Detect which cell encompasses the target text, then output its (X, Y) center coordinate. 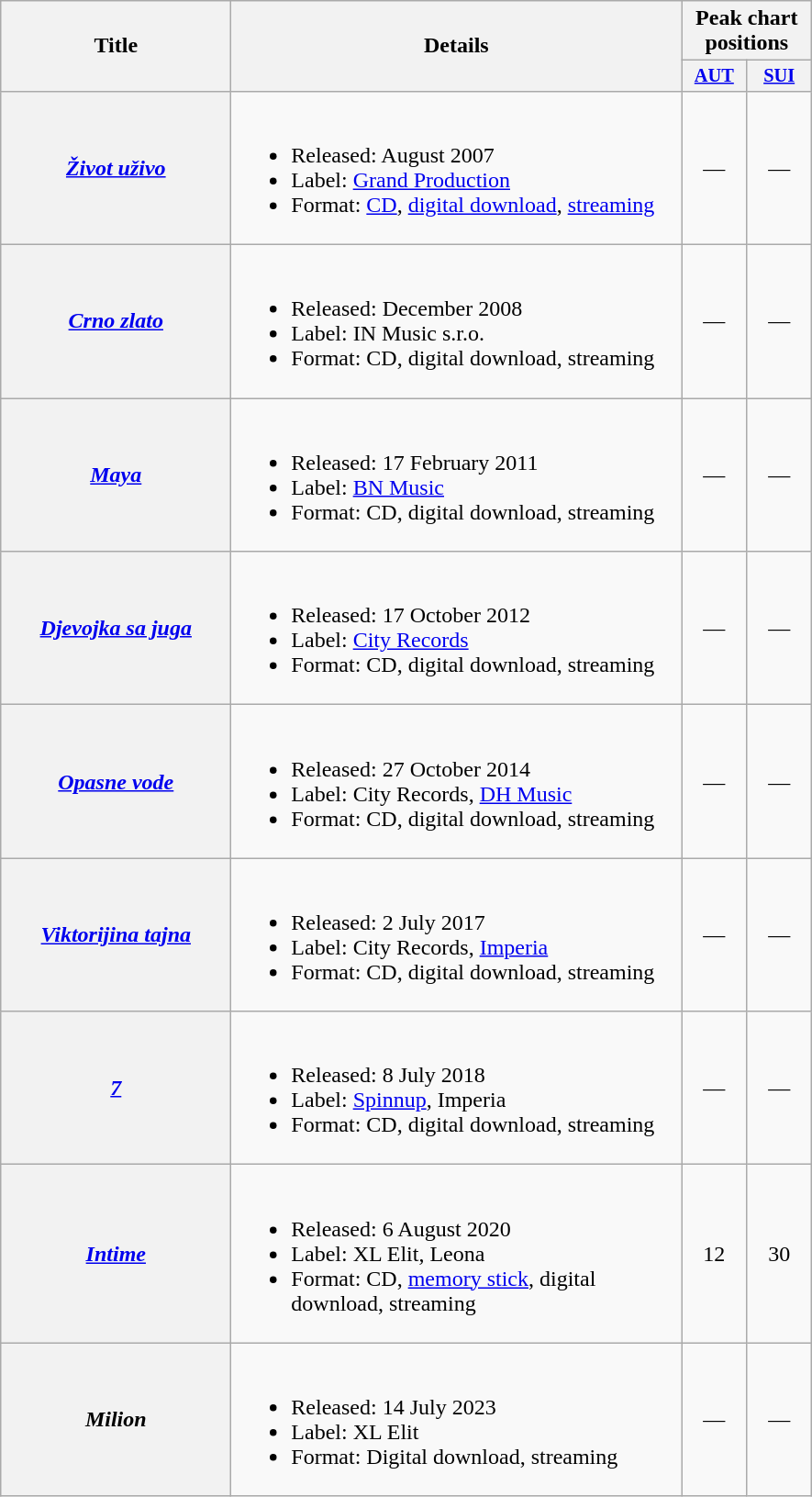
Released: 6 August 2020Label: XL Elit, LeonaFormat: CD, memory stick, digital download, streaming (457, 1254)
Opasne vode (116, 782)
Viktorijina tajna (116, 934)
Released: December 2008Label: IN Music s.r.o.Format: CD, digital download, streaming (457, 321)
Released: 14 July 2023Label: XL ElitFormat: Digital download, streaming (457, 1419)
12 (714, 1254)
Released: 17 October 2012Label: City RecordsFormat: CD, digital download, streaming (457, 628)
Released: 27 October 2014Label: City Records, DH MusicFormat: CD, digital download, streaming (457, 782)
Maya (116, 475)
Peak chart positions (747, 31)
Milion (116, 1419)
Released: 2 July 2017Label: City Records, ImperiaFormat: CD, digital download, streaming (457, 934)
30 (780, 1254)
Released: 17 February 2011Label: BN MusicFormat: CD, digital download, streaming (457, 475)
AUT (714, 76)
Djevojka sa juga (116, 628)
Released: August 2007Label: Grand ProductionFormat: CD, digital download, streaming (457, 167)
Intime (116, 1254)
Život uživo (116, 167)
Details (457, 46)
SUI (780, 76)
Title (116, 46)
Crno zlato (116, 321)
Released: 8 July 2018Label: Spinnup, ImperiaFormat: CD, digital download, streaming (457, 1089)
7 (116, 1089)
